Return [x, y] of the center of cell containing provided text 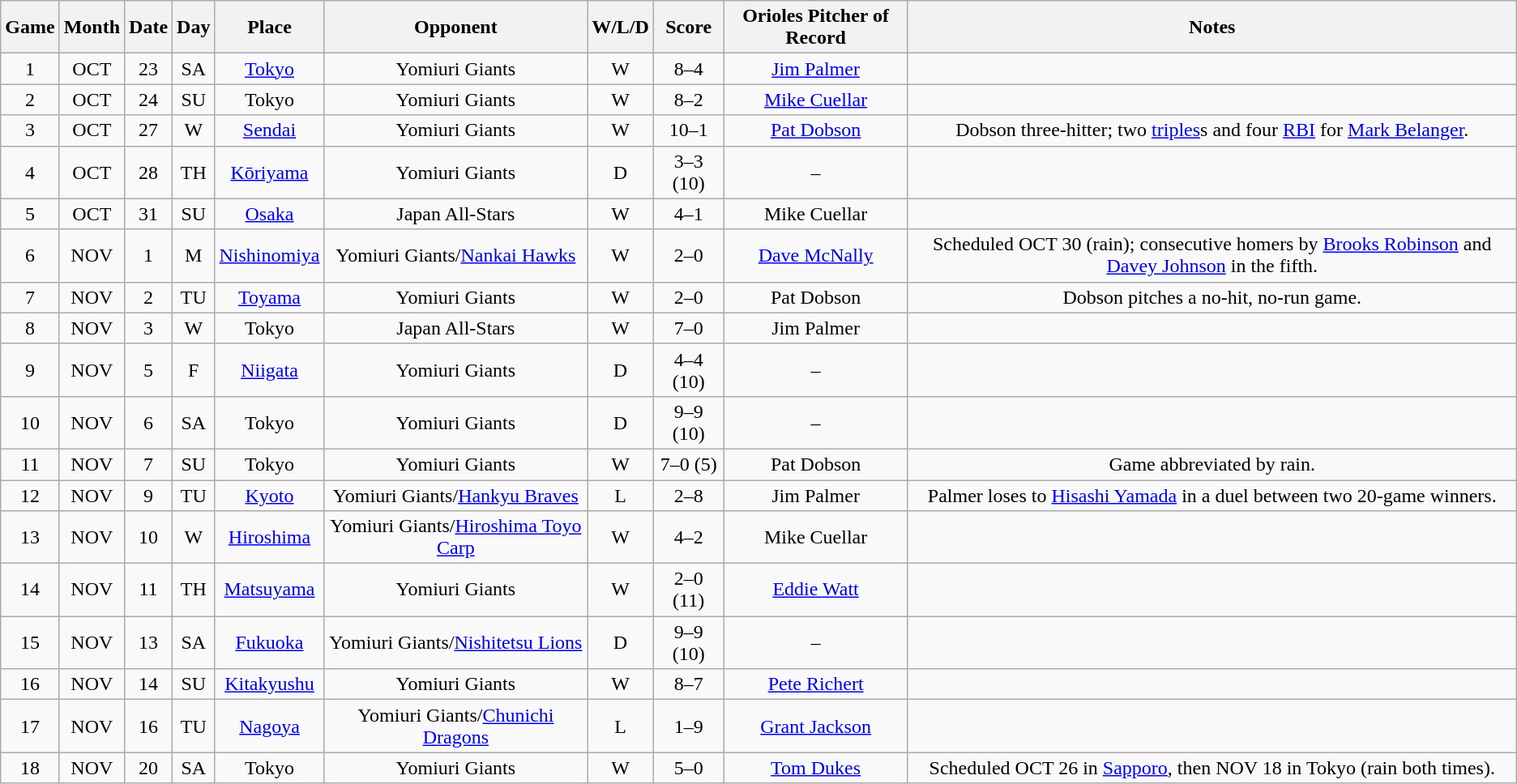
17 [30, 726]
2–0 (11) [689, 590]
Day [194, 28]
18 [30, 768]
Scheduled OCT 26 in Sapporo, then NOV 18 in Tokyo (rain both times). [1212, 768]
Grant Jackson [815, 726]
Kyoto [269, 495]
15 [30, 643]
Palmer loses to Hisashi Yamada in a duel between two 20-game winners. [1212, 495]
4–1 [689, 214]
Yomiuri Giants/Hankyu Braves [455, 495]
Dobson pitches a no-hit, no-run game. [1212, 297]
Fukuoka [269, 643]
4 [30, 172]
2–8 [689, 495]
Notes [1212, 28]
5–0 [689, 768]
Kōriyama [269, 172]
10–1 [689, 130]
Kitakyushu [269, 684]
Pete Richert [815, 684]
M [194, 256]
8–7 [689, 684]
Tom Dukes [815, 768]
24 [149, 100]
Game [30, 28]
Game abbreviated by rain. [1212, 464]
12 [30, 495]
Dobson three-hitter; two tripless and four RBI for Mark Belanger. [1212, 130]
8 [30, 328]
20 [149, 768]
Sendai [269, 130]
1–9 [689, 726]
Niigata [269, 369]
31 [149, 214]
Yomiuri Giants/Nishitetsu Lions [455, 643]
Matsuyama [269, 590]
Score [689, 28]
Place [269, 28]
7–0 (5) [689, 464]
28 [149, 172]
Hiroshima [269, 538]
Month [92, 28]
Nishinomiya [269, 256]
Date [149, 28]
Nagoya [269, 726]
Dave McNally [815, 256]
Scheduled OCT 30 (rain); consecutive homers by Brooks Robinson and Davey Johnson in the fifth. [1212, 256]
Osaka [269, 214]
23 [149, 69]
Orioles Pitcher of Record [815, 28]
W/L/D [621, 28]
Toyama [269, 297]
27 [149, 130]
Yomiuri Giants/Hiroshima Toyo Carp [455, 538]
Yomiuri Giants/Nankai Hawks [455, 256]
4–2 [689, 538]
8–4 [689, 69]
3–3 (10) [689, 172]
8–2 [689, 100]
F [194, 369]
Yomiuri Giants/Chunichi Dragons [455, 726]
7–0 [689, 328]
Eddie Watt [815, 590]
Opponent [455, 28]
4–4 (10) [689, 369]
